Output the (x, y) coordinate of the center of the cell containing the given text.  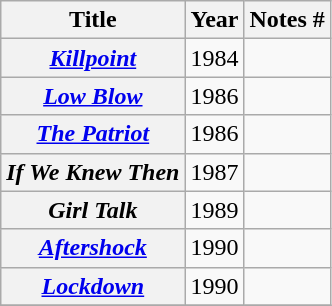
1984 (214, 58)
Low Blow (93, 96)
Lockdown (93, 286)
Girl Talk (93, 210)
Title (93, 20)
Aftershock (93, 248)
Notes # (287, 20)
1989 (214, 210)
The Patriot (93, 134)
1987 (214, 172)
If We Knew Then (93, 172)
Year (214, 20)
Killpoint (93, 58)
